Return [X, Y] of the center of cell containing provided text 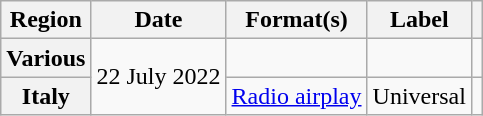
22 July 2022 [158, 77]
Label [419, 20]
Universal [419, 96]
Format(s) [296, 20]
Region [46, 20]
Various [46, 58]
Date [158, 20]
Radio airplay [296, 96]
Italy [46, 96]
